Search for the cell housing the specified text and yield its [X, Y] center coordinate. 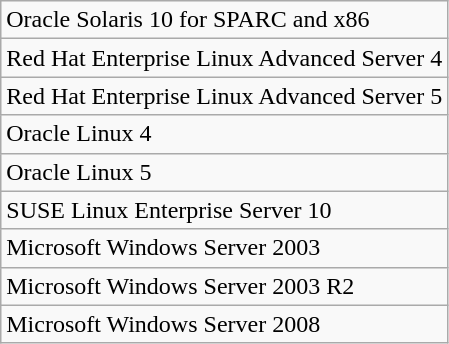
SUSE Linux Enterprise Server 10 [224, 210]
Microsoft Windows Server 2003 R2 [224, 286]
Microsoft Windows Server 2008 [224, 324]
Oracle Solaris 10 for SPARC and x86 [224, 20]
Microsoft Windows Server 2003 [224, 248]
Oracle Linux 5 [224, 172]
Oracle Linux 4 [224, 134]
Red Hat Enterprise Linux Advanced Server 5 [224, 96]
Red Hat Enterprise Linux Advanced Server 4 [224, 58]
